Search for the cell housing the specified text and yield its (X, Y) center coordinate. 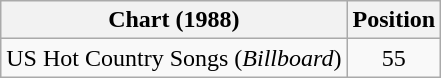
Chart (1988) (174, 20)
US Hot Country Songs (Billboard) (174, 58)
Position (394, 20)
55 (394, 58)
